Find where the given text appears and provide that cell's center as [x, y] coordinate. 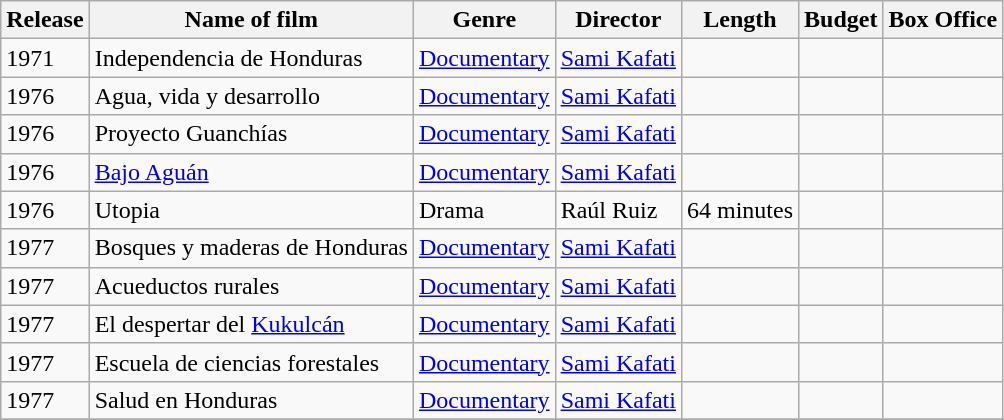
Agua, vida y desarrollo [251, 96]
Name of film [251, 20]
1971 [45, 58]
Escuela de ciencias forestales [251, 362]
64 minutes [740, 210]
El despertar del Kukulcán [251, 324]
Director [618, 20]
Length [740, 20]
Drama [484, 210]
Release [45, 20]
Salud en Honduras [251, 400]
Budget [841, 20]
Bosques y maderas de Honduras [251, 248]
Box Office [943, 20]
Genre [484, 20]
Independencia de Honduras [251, 58]
Acueductos rurales [251, 286]
Proyecto Guanchías [251, 134]
Utopia [251, 210]
Bajo Aguán [251, 172]
Raúl Ruiz [618, 210]
